Scan for the cell matching the given text and deliver its (X, Y) coordinate at center. 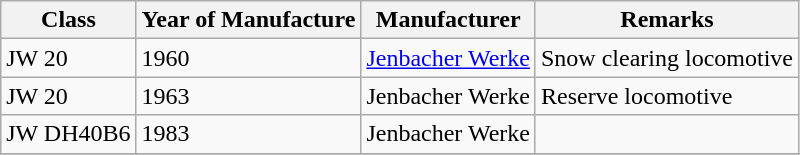
Reserve locomotive (666, 96)
Manufacturer (448, 20)
1983 (248, 134)
JW DH40B6 (68, 134)
1963 (248, 96)
Year of Manufacture (248, 20)
Snow clearing locomotive (666, 58)
Remarks (666, 20)
1960 (248, 58)
Class (68, 20)
